Output the (X, Y) coordinate of the center of the cell containing the given text.  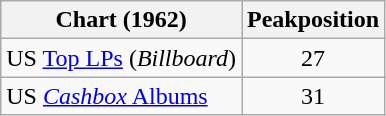
31 (314, 96)
Chart (1962) (122, 20)
27 (314, 58)
US Top LPs (Billboard) (122, 58)
Peakposition (314, 20)
US Cashbox Albums (122, 96)
